Determine the [X, Y] coordinate at the center of the cell enclosing the given text.  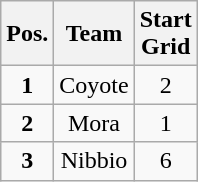
StartGrid [166, 34]
3 [28, 161]
6 [166, 161]
Nibbio [94, 161]
Coyote [94, 85]
Mora [94, 123]
Pos. [28, 34]
Team [94, 34]
